Provide the [x, y] coordinate of the cell's center where the given text is located.  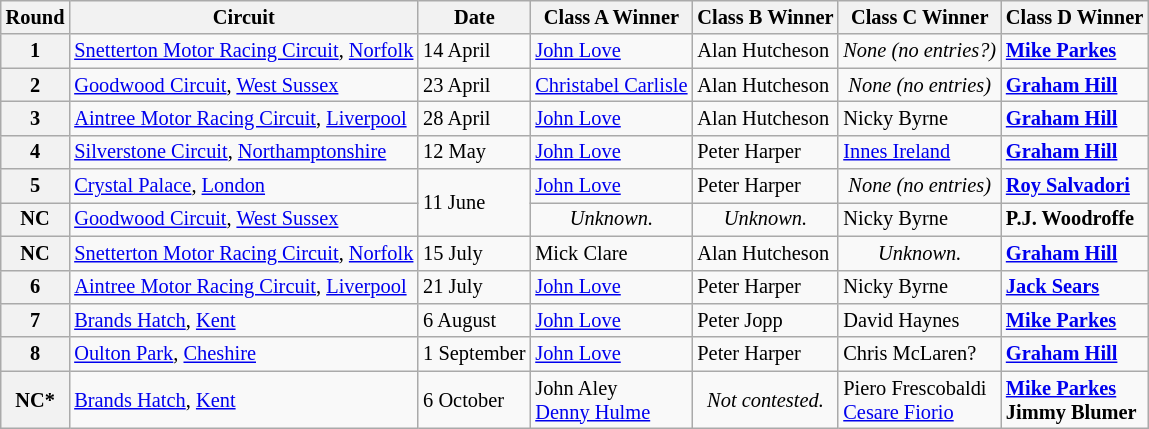
Silverstone Circuit, Northamptonshire [244, 152]
8 [36, 354]
NC* [36, 400]
P.J. Woodroffe [1074, 219]
23 April [474, 85]
Roy Salvadori [1074, 186]
Innes Ireland [920, 152]
6 August [474, 320]
12 May [474, 152]
Crystal Palace, London [244, 186]
15 July [474, 253]
Round [36, 17]
Jack Sears [1074, 287]
11 June [474, 202]
Class C Winner [920, 17]
6 [36, 287]
4 [36, 152]
Circuit [244, 17]
Oulton Park, Cheshire [244, 354]
Peter Jopp [765, 320]
5 [36, 186]
21 July [474, 287]
6 October [474, 400]
Class A Winner [611, 17]
Chris McLaren? [920, 354]
Class B Winner [765, 17]
1 [36, 51]
Mike Parkes Jimmy Blumer [1074, 400]
1 September [474, 354]
2 [36, 85]
Not contested. [765, 400]
7 [36, 320]
David Haynes [920, 320]
Piero Frescobaldi Cesare Fiorio [920, 400]
Christabel Carlisle [611, 85]
John Aley Denny Hulme [611, 400]
Class D Winner [1074, 17]
28 April [474, 118]
Date [474, 17]
Mick Clare [611, 253]
14 April [474, 51]
3 [36, 118]
None (no entries?) [920, 51]
